Capture the cell that displays the provided text and extract its [x, y] central coordinate. 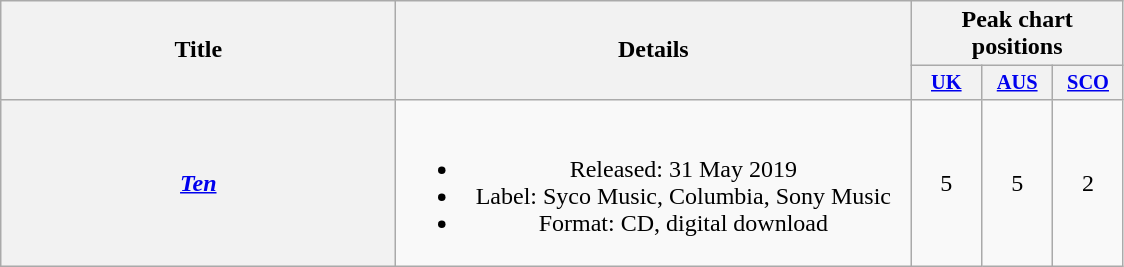
UK [946, 83]
Ten [198, 182]
Title [198, 50]
SCO [1088, 83]
Details [654, 50]
AUS [1018, 83]
2 [1088, 182]
Peak chart positions [1018, 34]
Released: 31 May 2019Label: Syco Music, Columbia, Sony MusicFormat: CD, digital download [654, 182]
